Scan for the cell matching the given text and deliver its [x, y] coordinate at center. 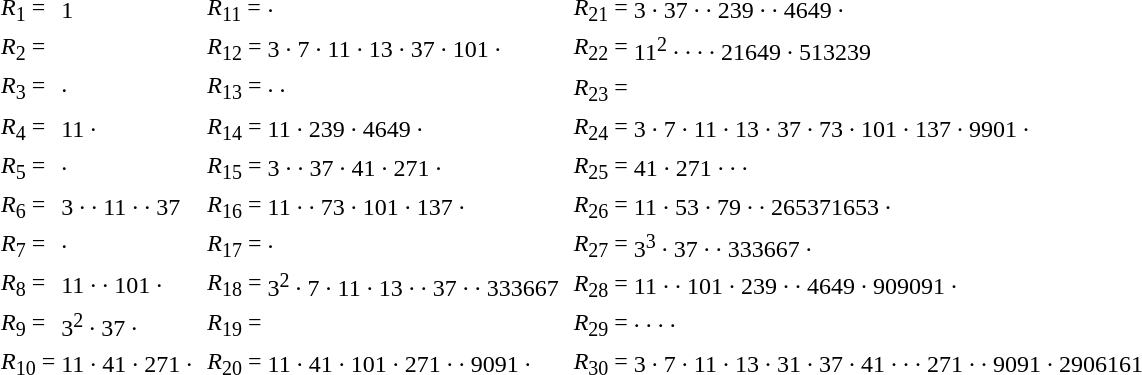
R25 = [600, 168]
· · [413, 89]
R7 = [28, 246]
11 · [127, 128]
32 · 37 · [127, 325]
R14 = [234, 128]
R19 = [234, 325]
3 · · 37 · 41 · 271 · [413, 168]
32 · 7 · 11 · 13 · · 37 · · 333667 [413, 286]
11 · · 101 · [127, 286]
R18 = [234, 286]
R5 = [28, 168]
3 · · 11 · · 37 [127, 207]
R24 = [600, 129]
R26 = [600, 207]
R9 = [28, 325]
R15 = [234, 168]
R23 = [600, 89]
R8 = [28, 286]
R22 = [600, 50]
R4 = [28, 128]
11 · 239 · 4649 · [413, 128]
R2 = [28, 50]
3 · 7 · 11 · 13 · 37 · 101 · [413, 50]
R16 = [234, 207]
R29 = [600, 325]
R17 = [234, 246]
R12 = [234, 50]
R27 = [600, 246]
R13 = [234, 89]
R6 = [28, 207]
11 · · 73 · 101 · 137 · [413, 207]
R3 = [28, 89]
R28 = [600, 286]
